Find where the given text appears and provide that cell's center as [x, y] coordinate. 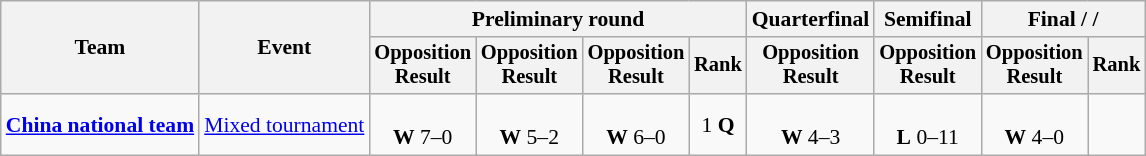
W 4–3 [811, 124]
Quarterfinal [811, 19]
L 0–11 [928, 124]
Event [284, 48]
1 Q [718, 124]
China national team [100, 124]
Preliminary round [558, 19]
W 6–0 [636, 124]
Semifinal [928, 19]
Mixed tournament [284, 124]
W 5–2 [530, 124]
W 7–0 [422, 124]
Team [100, 48]
W 4–0 [1034, 124]
Final / / [1063, 19]
